Scan for the cell matching the given text and deliver its [x, y] coordinate at center. 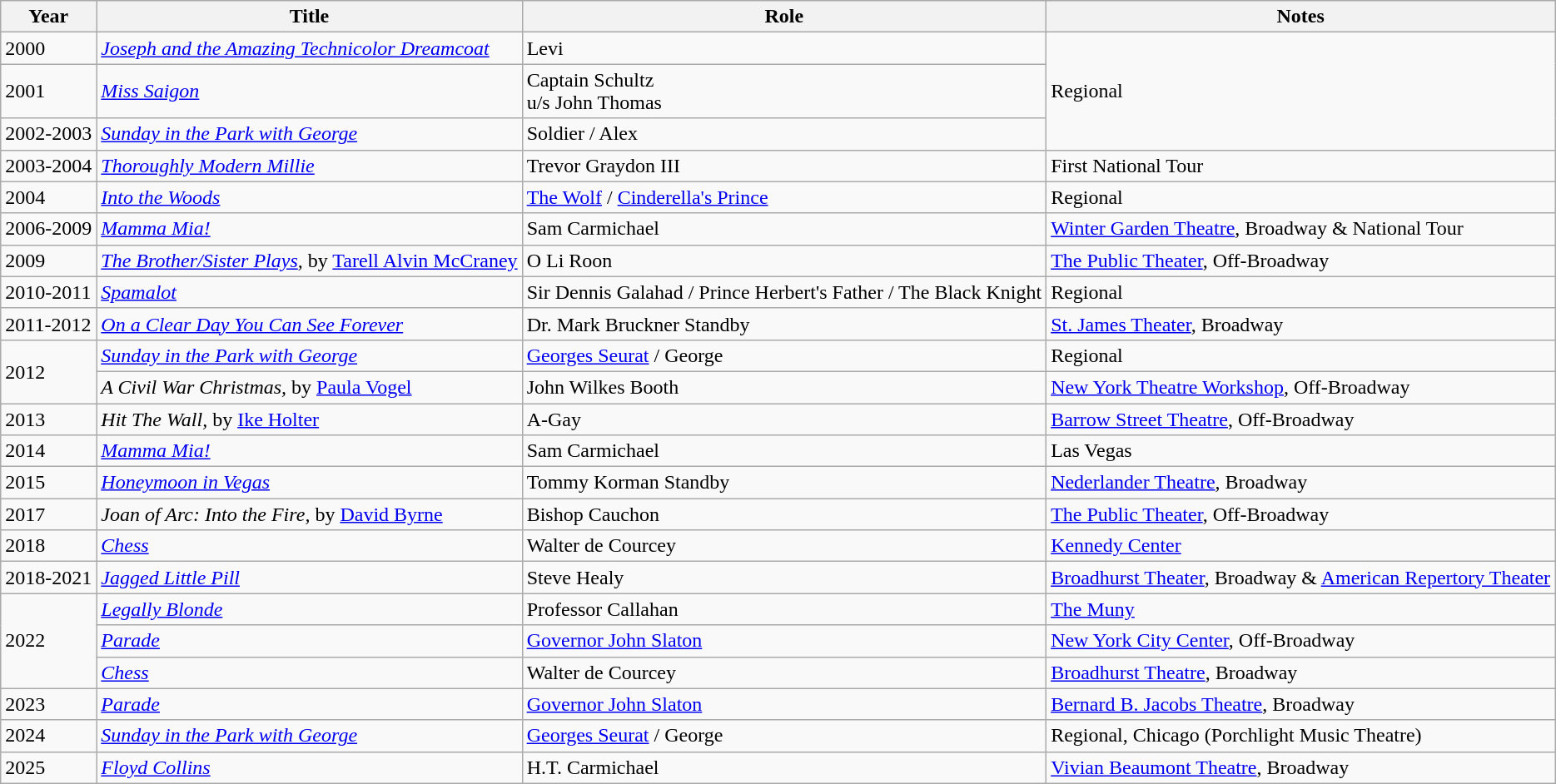
A-Gay [784, 419]
Tommy Korman Standby [784, 483]
The Wolf / Cinderella's Prince [784, 197]
Steve Healy [784, 578]
2017 [48, 514]
Barrow Street Theatre, Off-Broadway [1300, 419]
Legally Blonde [310, 609]
2023 [48, 704]
Winter Garden Theatre, Broadway & National Tour [1300, 229]
First National Tour [1300, 166]
A Civil War Christmas, by Paula Vogel [310, 387]
Levi [784, 48]
Bernard B. Jacobs Theatre, Broadway [1300, 704]
On a Clear Day You Can See Forever [310, 324]
2002-2003 [48, 134]
2009 [48, 261]
Honeymoon in Vegas [310, 483]
Kennedy Center [1300, 546]
H.T. Carmichael [784, 767]
Miss Saigon [310, 92]
Thoroughly Modern Millie [310, 166]
St. James Theater, Broadway [1300, 324]
2011-2012 [48, 324]
Year [48, 17]
Bishop Cauchon [784, 514]
Notes [1300, 17]
The Brother/Sister Plays, by Tarell Alvin McCraney [310, 261]
New York City Center, Off-Broadway [1300, 641]
Regional, Chicago (Porchlight Music Theatre) [1300, 736]
2018 [48, 546]
New York Theatre Workshop, Off-Broadway [1300, 387]
John Wilkes Booth [784, 387]
Floyd Collins [310, 767]
2025 [48, 767]
Las Vegas [1300, 451]
The Muny [1300, 609]
O Li Roon [784, 261]
2010-2011 [48, 292]
Title [310, 17]
Broadhurst Theatre, Broadway [1300, 672]
2006-2009 [48, 229]
2015 [48, 483]
Role [784, 17]
2001 [48, 92]
2014 [48, 451]
Captain Schultzu/s John Thomas [784, 92]
Jagged Little Pill [310, 578]
2024 [48, 736]
2000 [48, 48]
Into the Woods [310, 197]
Vivian Beaumont Theatre, Broadway [1300, 767]
Dr. Mark Bruckner Standby [784, 324]
Trevor Graydon III [784, 166]
Sir Dennis Galahad / Prince Herbert's Father / The Black Knight [784, 292]
2022 [48, 641]
Joseph and the Amazing Technicolor Dreamcoat [310, 48]
Professor Callahan [784, 609]
Hit The Wall, by Ike Holter [310, 419]
Spamalot [310, 292]
2018-2021 [48, 578]
Nederlander Theatre, Broadway [1300, 483]
Soldier / Alex [784, 134]
Joan of Arc: Into the Fire, by David Byrne [310, 514]
Broadhurst Theater, Broadway & American Repertory Theater [1300, 578]
2013 [48, 419]
2003-2004 [48, 166]
2004 [48, 197]
2012 [48, 371]
